Locate the cell with the specified text and output its (x, y) center coordinate. 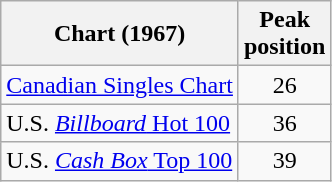
Peakposition (284, 34)
U.S. Cash Box Top 100 (120, 161)
U.S. Billboard Hot 100 (120, 123)
26 (284, 85)
Chart (1967) (120, 34)
36 (284, 123)
Canadian Singles Chart (120, 85)
39 (284, 161)
